Return the (X, Y) coordinate for the center point of the cell that contains the specified text.  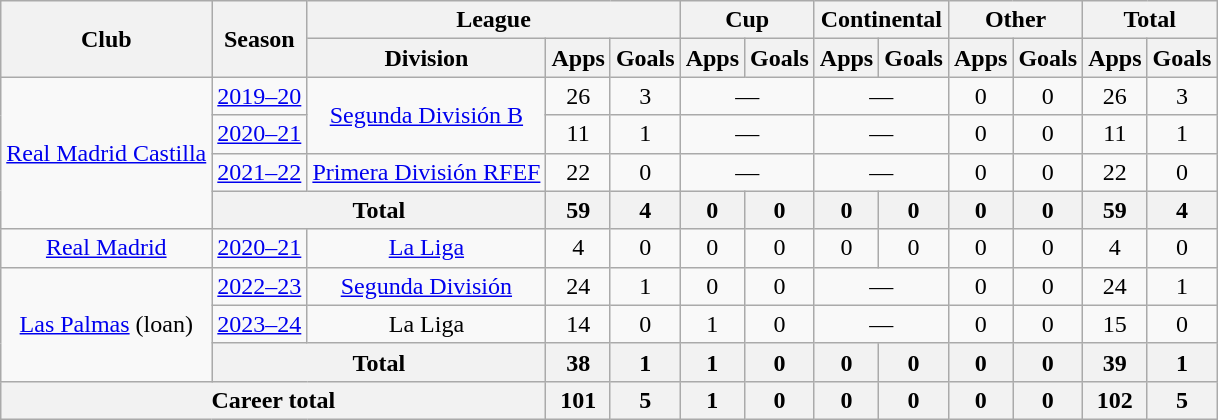
League (494, 20)
Cup (747, 20)
Other (1015, 20)
Las Palmas (loan) (106, 324)
Primera División RFEF (426, 172)
Segunda División B (426, 115)
39 (1115, 362)
Season (260, 39)
102 (1115, 400)
Career total (274, 400)
2022–23 (260, 286)
15 (1115, 324)
Real Madrid (106, 248)
Real Madrid Castilla (106, 153)
2023–24 (260, 324)
Continental (881, 20)
Segunda División (426, 286)
Club (106, 39)
2019–20 (260, 96)
38 (578, 362)
101 (578, 400)
2021–22 (260, 172)
Division (426, 58)
14 (578, 324)
